Output the (x, y) coordinate of the center of the cell containing the given text.  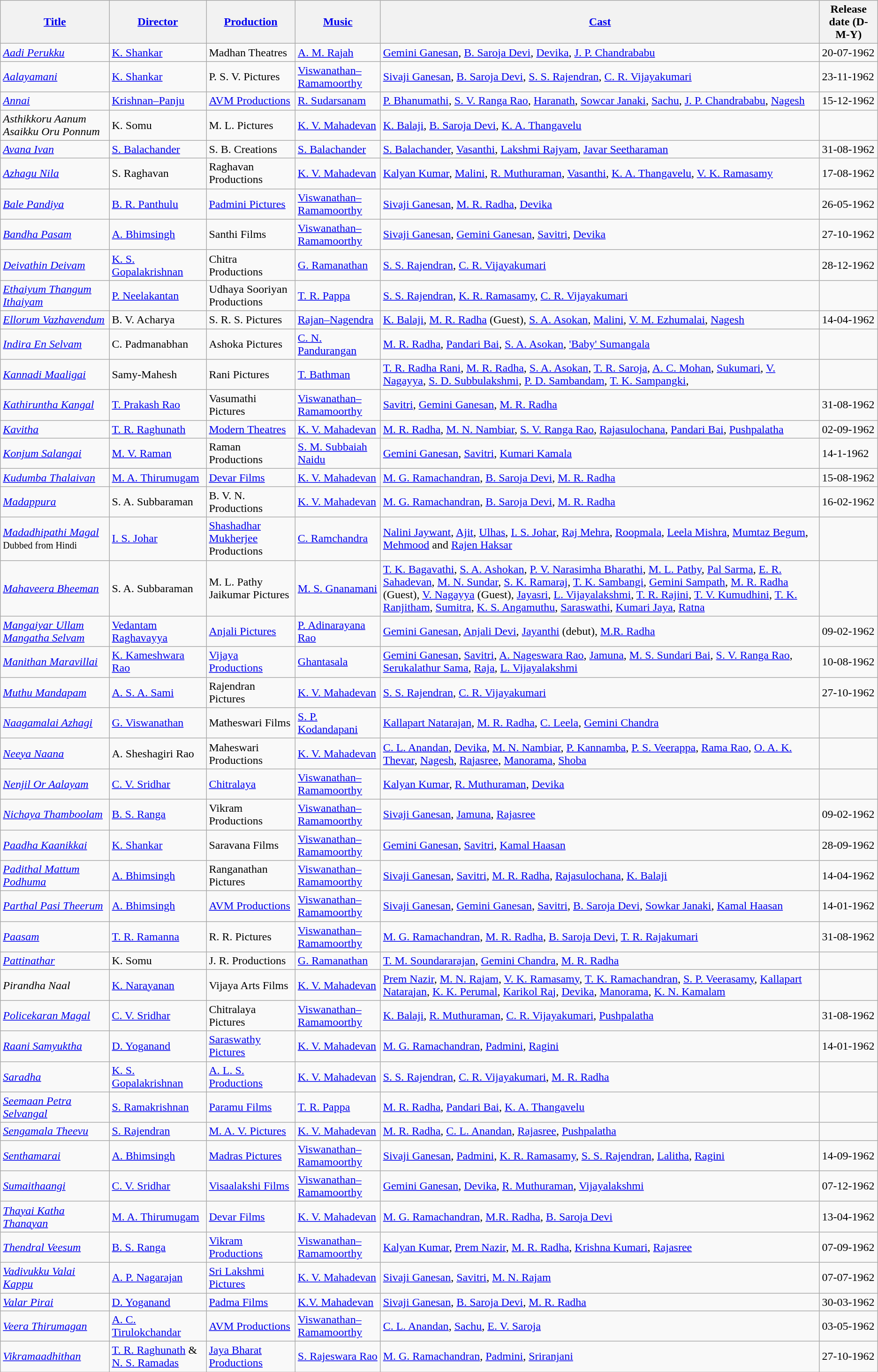
M. R. Radha, C. L. Anandan, Rajasree, Pushpalatha (600, 1131)
30-03-1962 (848, 1302)
Sivaji Ganesan, B. Saroja Devi, M. R. Radha (600, 1302)
S. Raghavan (158, 174)
Kalyan Kumar, Malini, R. Muthuraman, Vasanthi, K. A. Thangavelu, V. K. Ramasamy (600, 174)
07-09-1962 (848, 1247)
Rajan–Nagendra (338, 320)
17-08-1962 (848, 174)
Asthikkoru Aanum Asaikku Oru Ponnum (55, 125)
Saradha (55, 1076)
Naagamalai Azhagi (55, 723)
Sivaji Ganesan, Savitri, M. R. Radha, Rajasulochana, K. Balaji (600, 876)
A. Sheshagiri Rao (158, 754)
13-04-1962 (848, 1216)
14-1-1962 (848, 453)
C. Padmanabhan (158, 343)
Nenjil Or Aalayam (55, 784)
Vijaya Productions (250, 662)
Madappura (55, 502)
K. Balaji, B. Saroja Devi, K. A. Thangavelu (600, 125)
15-08-1962 (848, 478)
23-11-1962 (848, 77)
M. R. Radha, Pandari Bai, K. A. Thangavelu (600, 1107)
C. L. Anandan, Devika, M. N. Nambiar, P. Kannamba, P. S. Veerappa, Rama Rao, O. A. K. Thevar, Nagesh, Rajasree, Manorama, Shoba (600, 754)
Kalyan Kumar, R. Muthuraman, Devika (600, 784)
Saraswathy Pictures (250, 1046)
Chitralaya (250, 784)
Anjali Pictures (250, 632)
Madras Pictures (250, 1155)
Sri Lakshmi Pictures (250, 1277)
Paramu Films (250, 1107)
Gemini Ganesan, Savitri, Kumari Kamala (600, 453)
Udhaya Sooriyan Productions (250, 296)
T. R. Raghunath & N. S. Ramadas (158, 1357)
Vadivukku Valai Kappu (55, 1277)
Gemini Ganesan, B. Saroja Devi, Devika, J. P. Chandrababu (600, 53)
Release date (D-M-Y) (848, 22)
Ellorum Vazhavendum (55, 320)
M. R. Radha, M. N. Nambiar, S. V. Ranga Rao, Rajasulochana, Pandari Bai, Pushpalatha (600, 429)
K. Narayanan (158, 985)
A. S. A. Sami (158, 693)
S. R. S. Pictures (250, 320)
B. V. N. Productions (250, 502)
Paasam (55, 937)
T. R. Ramanna (158, 937)
Chitra Productions (250, 265)
Shashadhar Mukherjee Productions (250, 539)
S. S. Rajendran, C. R. Vijayakumari, M. R. Radha (600, 1076)
Raman Productions (250, 453)
T. R. Radha Rani, M. R. Radha, S. A. Asokan, T. R. Saroja, A. C. Mohan, Sukumari, V. Nagayya, S. D. Subbulakshmi, P. D. Sambandam, T. K. Sampangki, (600, 374)
P. S. V. Pictures (250, 77)
I. S. Johar (158, 539)
Seemaan Petra Selvangal (55, 1107)
Indira En Selvam (55, 343)
Padma Films (250, 1302)
Pattinathar (55, 961)
Krishnan–Panju (158, 101)
S. P. Kodandapani (338, 723)
Nichaya Thamboolam (55, 815)
Jaya Bharat Productions (250, 1357)
Nalini Jaywant, Ajit, Ulhas, I. S. Johar, Raj Mehra, Roopmala, Leela Mishra, Mumtaz Begum, Mehmood and Rajen Haksar (600, 539)
Kannadi Maaligai (55, 374)
10-08-1962 (848, 662)
Ranganathan Pictures (250, 876)
15-12-1962 (848, 101)
14-09-1962 (848, 1155)
Production (250, 22)
M. G. Ramachandran, Padmini, Sriranjani (600, 1357)
T. M. Soundararajan, Gemini Chandra, M. R. Radha (600, 961)
Music (338, 22)
Sivaji Ganesan, Padmini, K. R. Ramasamy, S. S. Rajendran, Lalitha, Ragini (600, 1155)
Modern Theatres (250, 429)
26-05-1962 (848, 204)
T. Prakash Rao (158, 405)
Sumaithaangi (55, 1186)
Raani Samyuktha (55, 1046)
Director (158, 22)
Pirandha Naal (55, 985)
Rajendran Pictures (250, 693)
03-05-1962 (848, 1326)
R. R. Pictures (250, 937)
Paadha Kaanikkai (55, 845)
Gemini Ganesan, Anjali Devi, Jayanthi (debut), M.R. Radha (600, 632)
B. R. Panthulu (158, 204)
Manithan Maravillai (55, 662)
M. G. Ramachandran, M. R. Radha, B. Saroja Devi, T. R. Rajakumari (600, 937)
C. L. Anandan, Sachu, E. V. Saroja (600, 1326)
Thayai Katha Thanayan (55, 1216)
B. V. Acharya (158, 320)
Valar Pirai (55, 1302)
P. Bhanumathi, S. V. Ranga Rao, Haranath, Sowcar Janaki, Sachu, J. P. Chandrababu, Nagesh (600, 101)
Sengamala Theevu (55, 1131)
Aalayamani (55, 77)
Vasumathi Pictures (250, 405)
Thendral Veesum (55, 1247)
02-09-1962 (848, 429)
M. G. Ramachandran, Padmini, Ragini (600, 1046)
20-07-1962 (848, 53)
A. P. Nagarajan (158, 1277)
Madadhipathi MagalDubbed from Hindi (55, 539)
Sivaji Ganesan, B. Saroja Devi, S. S. Rajendran, C. R. Vijayakumari (600, 77)
16-02-1962 (848, 502)
Matheswari Films (250, 723)
Cast (600, 22)
C. N. Pandurangan (338, 343)
Title (55, 22)
Padmini Pictures (250, 204)
Ghantasala (338, 662)
S. Balachander, Vasanthi, Lakshmi Rajyam, Javar Seetharaman (600, 149)
28-12-1962 (848, 265)
Annai (55, 101)
Savitri, Gemini Ganesan, M. R. Radha (600, 405)
M. L. PathyJaikumar Pictures (250, 588)
Ashoka Pictures (250, 343)
Ethaiyum Thangum Ithaiyam (55, 296)
Kalyan Kumar, Prem Nazir, M. R. Radha, Krishna Kumari, Rajasree (600, 1247)
Vedantam Raghavayya (158, 632)
Samy-Mahesh (158, 374)
07-07-1962 (848, 1277)
Padithal Mattum Podhuma (55, 876)
T. R. Raghunath (158, 429)
S. B. Creations (250, 149)
Deivathin Deivam (55, 265)
Kallapart Natarajan, M. R. Radha, C. Leela, Gemini Chandra (600, 723)
J. R. Productions (250, 961)
S. M. Subbaiah Naidu (338, 453)
Kudumba Thalaivan (55, 478)
M. G. Ramachandran, M.R. Radha, B. Saroja Devi (600, 1216)
Bale Pandiya (55, 204)
P. Adinarayana Rao (338, 632)
T. Bathman (338, 374)
A. C. Tirulokchandar (158, 1326)
Gemini Ganesan, Savitri, Kamal Haasan (600, 845)
M. V. Raman (158, 453)
Saravana Films (250, 845)
Sivaji Ganesan, Gemini Ganesan, Savitri, B. Saroja Devi, Sowkar Janaki, Kamal Haasan (600, 907)
G. Viswanathan (158, 723)
K.V. Mahadevan (338, 1302)
Parthal Pasi Theerum (55, 907)
Maheswari Productions (250, 754)
Sivaji Ganesan, Jamuna, Rajasree (600, 815)
Konjum Salangai (55, 453)
Rani Pictures (250, 374)
M. A. V. Pictures (250, 1131)
Azhagu Nila (55, 174)
Bandha Pasam (55, 235)
C. Ramchandra (338, 539)
Aadi Perukku (55, 53)
07-12-1962 (848, 1186)
Vikramaadhithan (55, 1357)
S. S. Rajendran, K. R. Ramasamy, C. R. Vijayakumari (600, 296)
S. Ramakrishnan (158, 1107)
M. S. Gnanamani (338, 588)
28-09-1962 (848, 845)
Gemini Ganesan, Savitri, A. Nageswara Rao, Jamuna, M. S. Sundari Bai, S. V. Ranga Rao, Serukalathur Sama, Raja, L. Vijayalakshmi (600, 662)
Vijaya Arts Films (250, 985)
Gemini Ganesan, Devika, R. Muthuraman, Vijayalakshmi (600, 1186)
Santhi Films (250, 235)
R. Sudarsanam (338, 101)
Sivaji Ganesan, Gemini Ganesan, Savitri, Devika (600, 235)
Mangaiyar Ullam Mangatha Selvam (55, 632)
Madhan Theatres (250, 53)
K. Balaji, M. R. Radha (Guest), S. A. Asokan, Malini, V. M. Ezhumalai, Nagesh (600, 320)
Visaalakshi Films (250, 1186)
Kathiruntha Kangal (55, 405)
M. R. Radha, Pandari Bai, S. A. Asokan, 'Baby' Sumangala (600, 343)
A. L. S. Productions (250, 1076)
Senthamarai (55, 1155)
Sivaji Ganesan, M. R. Radha, Devika (600, 204)
Kavitha (55, 429)
Sivaji Ganesan, Savitri, M. N. Rajam (600, 1277)
Chitralaya Pictures (250, 1015)
M. L. Pictures (250, 125)
A. M. Rajah (338, 53)
K. Kameshwara Rao (158, 662)
Avana Ivan (55, 149)
S. Rajendran (158, 1131)
Policekaran Magal (55, 1015)
Veera Thirumagan (55, 1326)
P. Neelakantan (158, 296)
S. Rajeswara Rao (338, 1357)
Neeya Naana (55, 754)
K. Balaji, R. Muthuraman, C. R. Vijayakumari, Pushpalatha (600, 1015)
Mahaveera Bheeman (55, 588)
Raghavan Productions (250, 174)
Muthu Mandapam (55, 693)
